From the cell containing the given text, extract its center point as [x, y] coordinate. 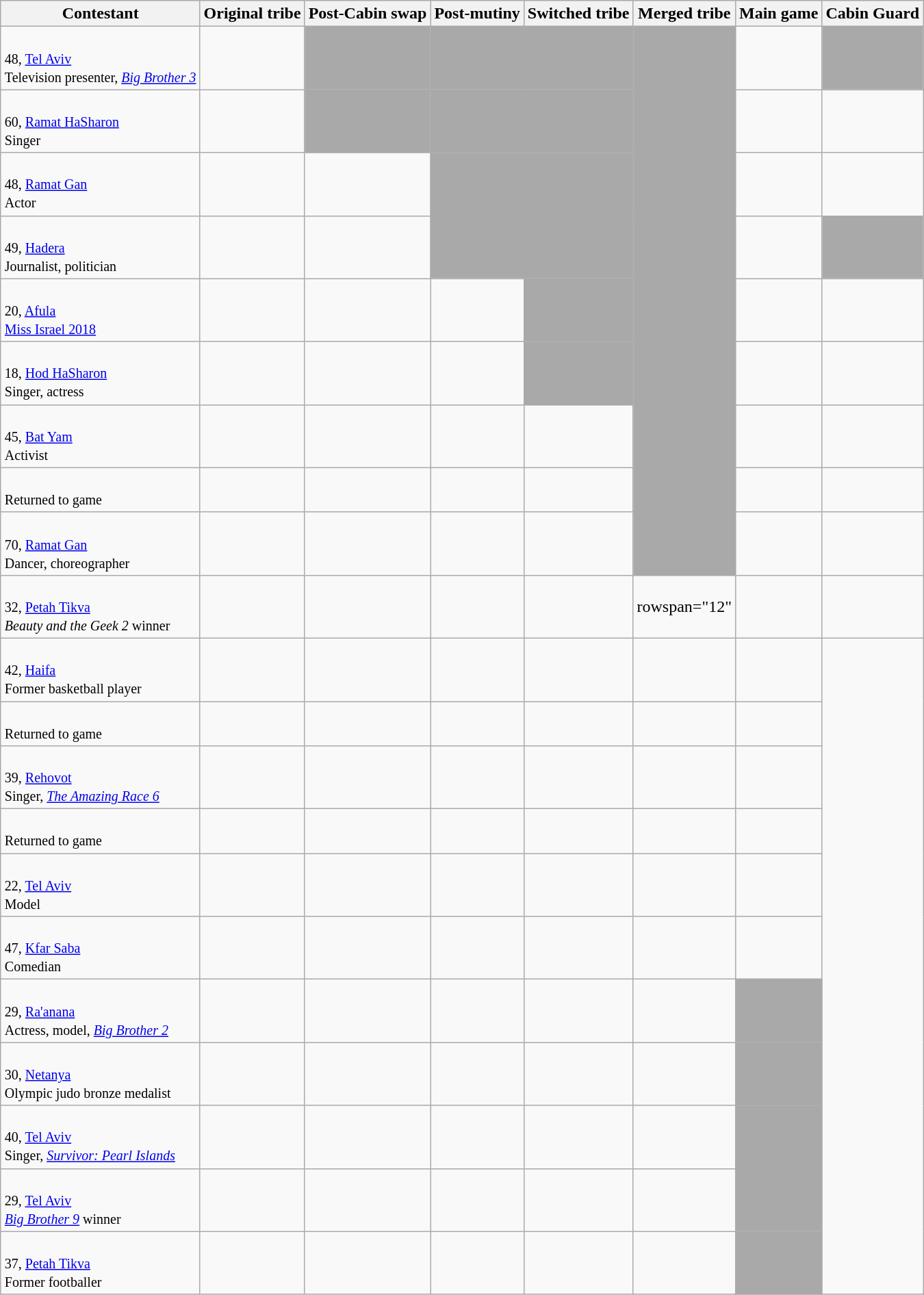
60, Ramat HaSharonSinger [100, 121]
30, NetanyaOlympic judo bronze medalist [100, 1074]
Cabin Guard [873, 14]
Post-mutiny [477, 14]
Post-Cabin swap [368, 14]
22, Tel AvivModel [100, 885]
37, Petah TikvaFormer footballer [100, 1263]
Contestant [100, 14]
42, HaifaFormer basketball player [100, 669]
29, Tel AvivBig Brother 9 winner [100, 1200]
20, AfulaMiss Israel 2018 [100, 310]
Original tribe [252, 14]
45, Bat YamActivist [100, 436]
47, Kfar SabaComedian [100, 948]
70, Ramat GanDancer, choreographer [100, 543]
29, Ra'ananaActress, model, Big Brother 2 [100, 1011]
39, RehovotSinger, The Amazing Race 6 [100, 778]
Switched tribe [578, 14]
48, Ramat GanActor [100, 184]
18, Hod HaSharonSinger, actress [100, 373]
Main game [779, 14]
rowspan="12" [684, 606]
40, Tel AvivSinger, Survivor: Pearl Islands [100, 1137]
Merged tribe [684, 14]
32, Petah TikvaBeauty and the Geek 2 winner [100, 606]
49, HaderaJournalist, politician [100, 247]
48, Tel AvivTelevision presenter, Big Brother 3 [100, 58]
